Capture the cell that displays the provided text and extract its (x, y) central coordinate. 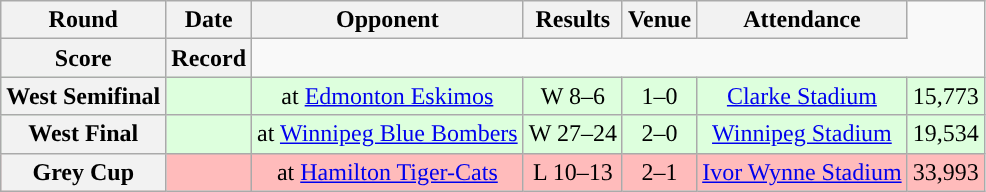
Results (572, 20)
19,534 (946, 134)
Opponent (388, 20)
West Semifinal (84, 96)
Winnipeg Stadium (802, 134)
2–1 (659, 172)
2–0 (659, 134)
Venue (659, 20)
1–0 (659, 96)
Record (209, 58)
at Hamilton Tiger-Cats (388, 172)
W 8–6 (572, 96)
33,993 (946, 172)
15,773 (946, 96)
Grey Cup (84, 172)
at Edmonton Eskimos (388, 96)
Clarke Stadium (802, 96)
Ivor Wynne Stadium (802, 172)
West Final (84, 134)
at Winnipeg Blue Bombers (388, 134)
L 10–13 (572, 172)
Round (84, 20)
W 27–24 (572, 134)
Score (84, 58)
Attendance (802, 20)
Date (209, 20)
